Provide the (x, y) coordinate of the cell's center where the given text is located.  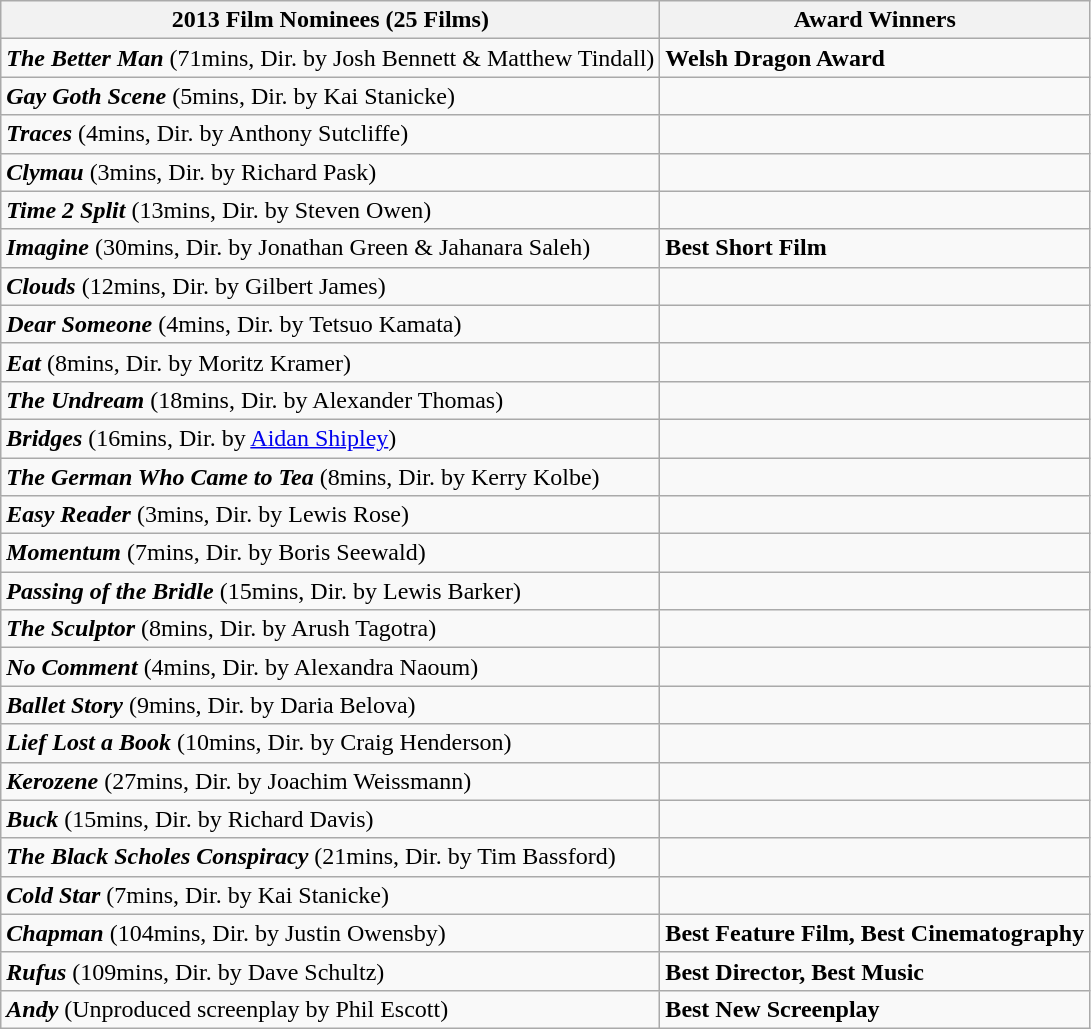
The German Who Came to Tea (8mins, Dir. by Kerry Kolbe) (330, 477)
Rufus (109mins, Dir. by Dave Schultz) (330, 971)
No Comment (4mins, Dir. by Alexandra Naoum) (330, 667)
Time 2 Split (13mins, Dir. by Steven Owen) (330, 210)
The Undream (18mins, Dir. by Alexander Thomas) (330, 400)
Best Director, Best Music (875, 971)
Clouds (12mins, Dir. by Gilbert James) (330, 286)
2013 Film Nominees (25 Films) (330, 20)
Passing of the Bridle (15mins, Dir. by Lewis Barker) (330, 591)
Gay Goth Scene (5mins, Dir. by Kai Stanicke) (330, 96)
Clymau (3mins, Dir. by Richard Pask) (330, 172)
Best Short Film (875, 248)
Lief Lost a Book (10mins, Dir. by Craig Henderson) (330, 743)
Imagine (30mins, Dir. by Jonathan Green & Jahanara Saleh) (330, 248)
Easy Reader (3mins, Dir. by Lewis Rose) (330, 515)
Cold Star (7mins, Dir. by Kai Stanicke) (330, 895)
Ballet Story (9mins, Dir. by Daria Belova) (330, 705)
Traces (4mins, Dir. by Anthony Sutcliffe) (330, 134)
Welsh Dragon Award (875, 58)
Award Winners (875, 20)
Andy (Unproduced screenplay by Phil Escott) (330, 1009)
Best New Screenplay (875, 1009)
Eat (8mins, Dir. by Moritz Kramer) (330, 362)
Bridges (16mins, Dir. by Aidan Shipley) (330, 438)
Best Feature Film, Best Cinematography (875, 933)
The Better Man (71mins, Dir. by Josh Bennett & Matthew Tindall) (330, 58)
Buck (15mins, Dir. by Richard Davis) (330, 819)
Chapman (104mins, Dir. by Justin Owensby) (330, 933)
Dear Someone (4mins, Dir. by Tetsuo Kamata) (330, 324)
Momentum (7mins, Dir. by Boris Seewald) (330, 553)
Kerozene (27mins, Dir. by Joachim Weissmann) (330, 781)
The Sculptor (8mins, Dir. by Arush Tagotra) (330, 629)
The Black Scholes Conspiracy (21mins, Dir. by Tim Bassford) (330, 857)
